Scan for the cell matching the given text and deliver its [X, Y] coordinate at center. 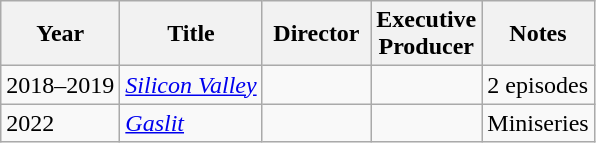
2 episodes [538, 85]
Miniseries [538, 123]
Silicon Valley [191, 85]
Gaslit [191, 123]
Notes [538, 34]
ExecutiveProducer [426, 34]
2022 [60, 123]
Year [60, 34]
Director [316, 34]
Title [191, 34]
2018–2019 [60, 85]
